Capture the cell that displays the provided text and extract its [X, Y] central coordinate. 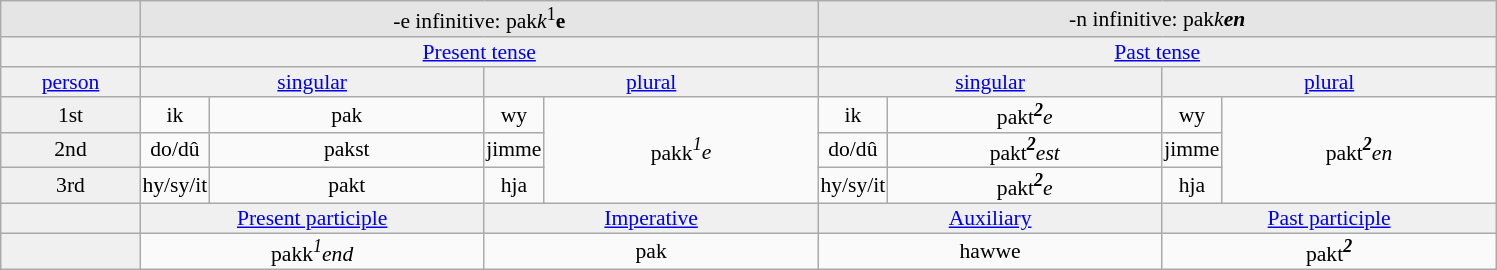
1st [71, 114]
Past tense [1157, 51]
Imperative [651, 219]
Present tense [479, 51]
Past participle [1329, 219]
-e infinitive: pakk1e [479, 19]
-n infinitive: pakken [1157, 19]
pakt2est [1024, 150]
Present participle [312, 219]
pakt2en [1359, 150]
hawwe [990, 252]
pakk1end [312, 252]
person [71, 81]
pakk1e [681, 150]
2nd [71, 150]
pakt2 [1329, 252]
Auxiliary [990, 219]
3rd [71, 186]
pakst [347, 150]
pakt [347, 186]
